Find where the given text appears and provide that cell's center as [x, y] coordinate. 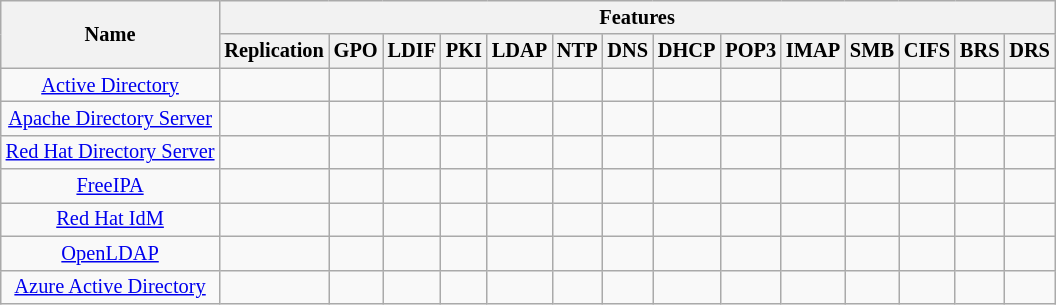
Replication [274, 51]
Active Directory [110, 85]
IMAP [813, 51]
SMB [872, 51]
POP3 [750, 51]
BRS [980, 51]
OpenLDAP [110, 253]
NTP [577, 51]
PKI [464, 51]
Red Hat IdM [110, 219]
Red Hat Directory Server [110, 152]
DRS [1029, 51]
DHCP [686, 51]
Apache Directory Server [110, 118]
LDIF [412, 51]
DNS [627, 51]
GPO [356, 51]
Features [636, 17]
FreeIPA [110, 186]
Azure Active Directory [110, 287]
Name [110, 34]
LDAP [520, 51]
CIFS [927, 51]
